Pinpoint the cell where the given text exists, returning its [X, Y] midpoint coordinate. 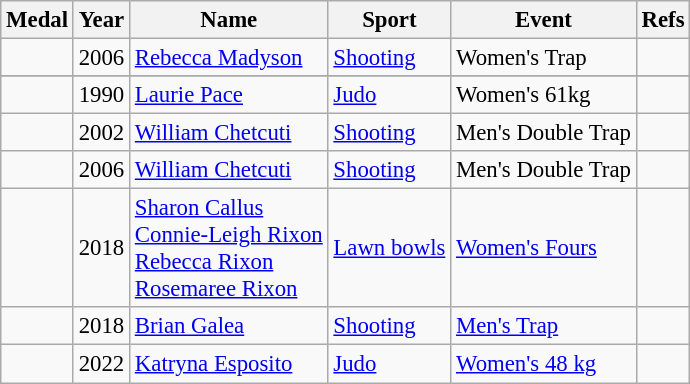
Women's Fours [544, 248]
Year [101, 20]
Brian Galea [230, 327]
Sharon CallusConnie-Leigh RixonRebecca RixonRosemaree Rixon [230, 248]
Women's Trap [544, 58]
Lawn bowls [390, 248]
2022 [101, 364]
2002 [101, 133]
1990 [101, 95]
Women's 48 kg [544, 364]
Medal [38, 20]
Men's Trap [544, 327]
Sport [390, 20]
Name [230, 20]
Women's 61kg [544, 95]
Katryna Esposito [230, 364]
Laurie Pace [230, 95]
Refs [663, 20]
Event [544, 20]
Rebecca Madyson [230, 58]
